Output the (x, y) coordinate of the center of the cell containing the given text.  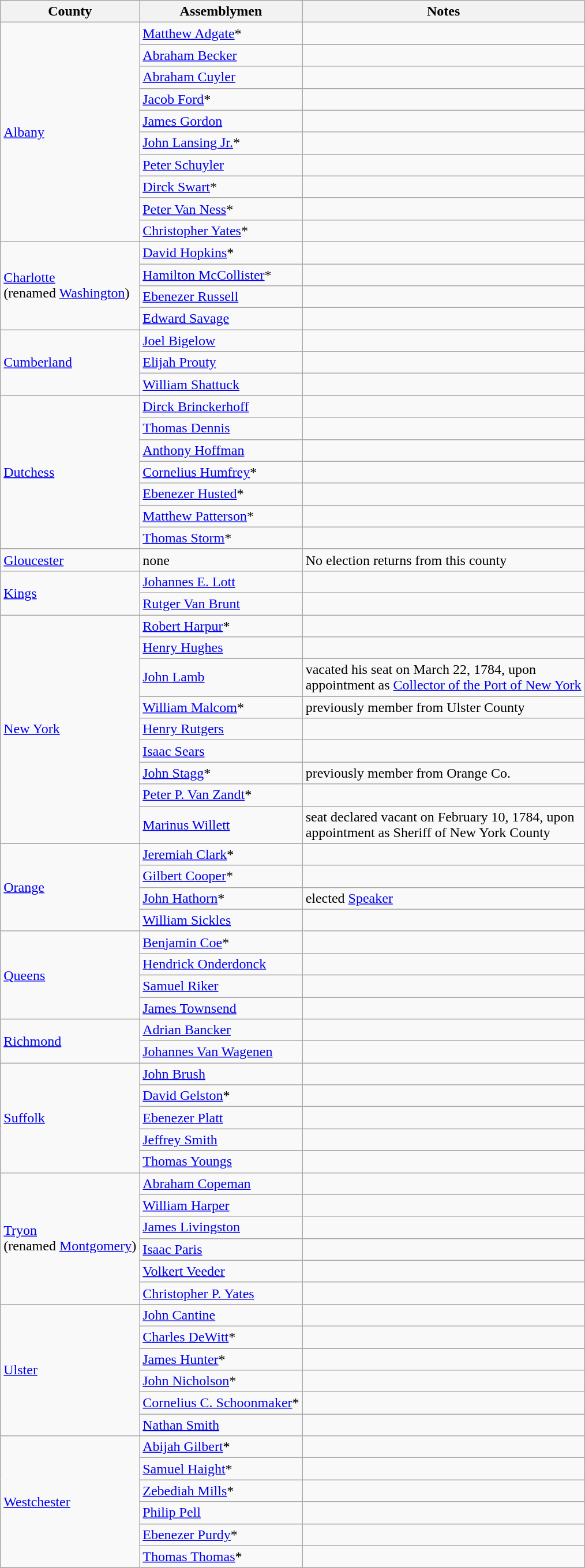
James Gordon (221, 121)
Albany (70, 133)
Johannes E. Lott (221, 582)
James Livingston (221, 1227)
Philip Pell (221, 1513)
Marinus Willett (221, 824)
Cumberland (70, 363)
Dutchess (70, 472)
Cornelius C. Schoonmaker* (221, 1403)
Christopher Yates* (221, 231)
Ulster (70, 1370)
Orange (70, 887)
vacated his seat on March 22, 1784, upon appointment as Collector of the Port of New York (443, 678)
Tryon (renamed Montgomery) (70, 1238)
Westchester (70, 1502)
Zebediah Mills* (221, 1491)
John Cantine (221, 1315)
previously member from Ulster County (443, 707)
Matthew Adgate* (221, 33)
Adrian Bancker (221, 1030)
Queens (70, 975)
Kings (70, 593)
seat declared vacant on February 10, 1784, upon appointment as Sheriff of New York County (443, 824)
New York (70, 729)
John Lamb (221, 678)
Abraham Copeman (221, 1183)
Jeffrey Smith (221, 1140)
Thomas Youngs (221, 1162)
Ebenezer Platt (221, 1118)
Joel Bigelow (221, 341)
James Hunter* (221, 1359)
Isaac Sears (221, 751)
John Nicholson* (221, 1381)
John Hathorn* (221, 898)
Gloucester (70, 560)
previously member from Orange Co. (443, 773)
No election returns from this county (443, 560)
Jacob Ford* (221, 99)
Abijah Gilbert* (221, 1447)
Robert Harpur* (221, 625)
Henry Hughes (221, 648)
David Gelston* (221, 1096)
Hendrick Onderdonck (221, 964)
elected Speaker (443, 898)
Peter P. Van Zandt* (221, 795)
Samuel Riker (221, 986)
John Brush (221, 1074)
County (70, 12)
Peter Van Ness* (221, 209)
Ebenezer Husted* (221, 494)
none (221, 560)
Volkert Veeder (221, 1271)
William Harper (221, 1205)
Abraham Cuyler (221, 77)
Thomas Dennis (221, 428)
Henry Rutgers (221, 729)
Richmond (70, 1041)
Charlotte (renamed Washington) (70, 285)
Peter Schuyler (221, 165)
Anthony Hoffman (221, 450)
John Lansing Jr.* (221, 143)
Ebenezer Purdy* (221, 1535)
Nathan Smith (221, 1425)
Rutger Van Brunt (221, 604)
Notes (443, 12)
David Hopkins* (221, 252)
William Shattuck (221, 385)
Benjamin Coe* (221, 942)
Christopher P. Yates (221, 1293)
Suffolk (70, 1118)
Cornelius Humfrey* (221, 472)
John Stagg* (221, 773)
Johannes Van Wagenen (221, 1052)
Dirck Brinckerhoff (221, 406)
William Malcom* (221, 707)
Samuel Haight* (221, 1469)
Isaac Paris (221, 1249)
Elijah Prouty (221, 363)
Gilbert Cooper* (221, 876)
Hamilton McCollister* (221, 275)
James Townsend (221, 1008)
Edward Savage (221, 319)
Jeremiah Clark* (221, 854)
Abraham Becker (221, 55)
Thomas Storm* (221, 538)
Thomas Thomas* (221, 1556)
Ebenezer Russell (221, 297)
Assemblymen (221, 12)
Matthew Patterson* (221, 516)
Dirck Swart* (221, 187)
Charles DeWitt* (221, 1337)
William Sickles (221, 920)
